Output the [X, Y] coordinate of the center of the cell containing the given text.  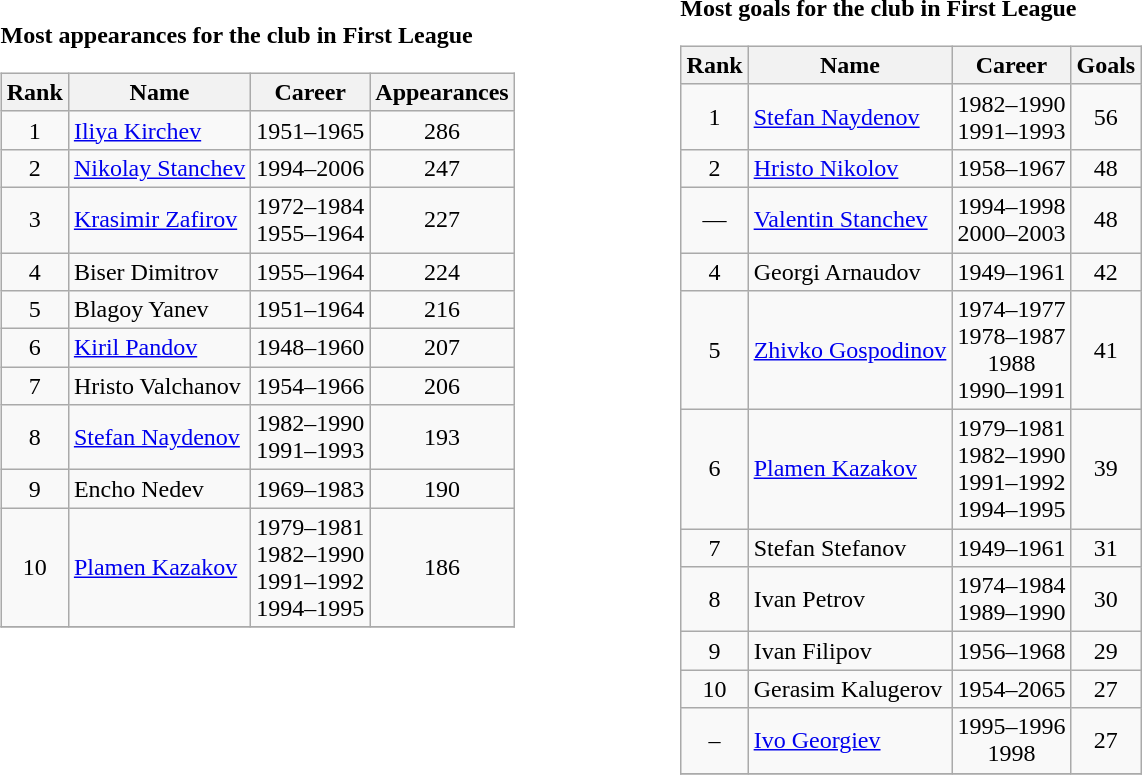
Iliya Kirchev [159, 130]
41 [1106, 350]
1956–1968 [1012, 651]
Gerasim Kalugerov [850, 689]
286 [442, 130]
Hristo Valchanov [159, 386]
193 [442, 438]
1994–2006 [310, 168]
1954–2065 [1012, 689]
Kiril Pandov [159, 348]
206 [442, 386]
Blagoy Yanev [159, 310]
1974–19771978–198719881990–1991 [1012, 350]
224 [442, 271]
Valentin Stanchev [850, 220]
207 [442, 348]
1974–19841989–1990 [1012, 600]
Biser Dimitrov [159, 271]
1995–19961998 [1012, 740]
31 [1106, 548]
56 [1106, 116]
Hristo Nikolov [850, 168]
3 [34, 220]
1972–19841955–1964 [310, 220]
1948–1960 [310, 348]
216 [442, 310]
Encho Nedev [159, 489]
1994–19982000–2003 [1012, 220]
247 [442, 168]
190 [442, 489]
Georgi Arnaudov [850, 271]
1954–1966 [310, 386]
— [714, 220]
– [714, 740]
Appearances [442, 92]
227 [442, 220]
Krasimir Zafirov [159, 220]
Ivan Petrov [850, 600]
Ivan Filipov [850, 651]
30 [1106, 600]
Nikolay Stanchev [159, 168]
1951–1964 [310, 310]
Goals [1106, 65]
Ivo Georgiev [850, 740]
39 [1106, 470]
1969–1983 [310, 489]
1958–1967 [1012, 168]
42 [1106, 271]
1955–1964 [310, 271]
Stefan Stefanov [850, 548]
1951–1965 [310, 130]
29 [1106, 651]
Zhivko Gospodinov [850, 350]
186 [442, 568]
